Find where the given text appears and provide that cell's center as (X, Y) coordinate. 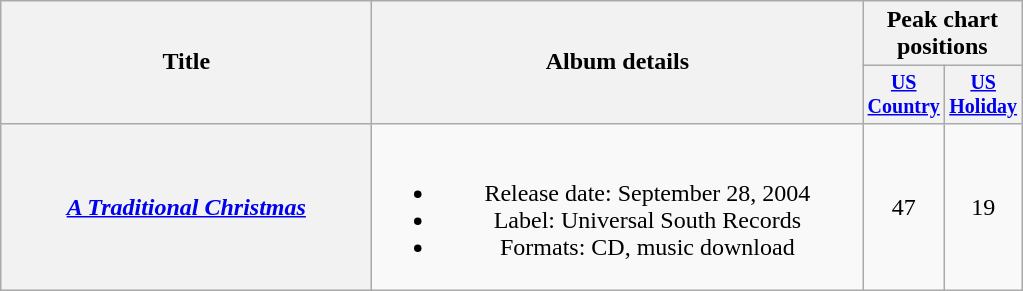
Album details (618, 62)
Title (186, 62)
19 (984, 206)
A Traditional Christmas (186, 206)
US Holiday (984, 94)
US Country (904, 94)
Peak chartpositions (942, 34)
Release date: September 28, 2004Label: Universal South RecordsFormats: CD, music download (618, 206)
47 (904, 206)
